Return the [x, y] coordinate for the center point of the cell that contains the specified text.  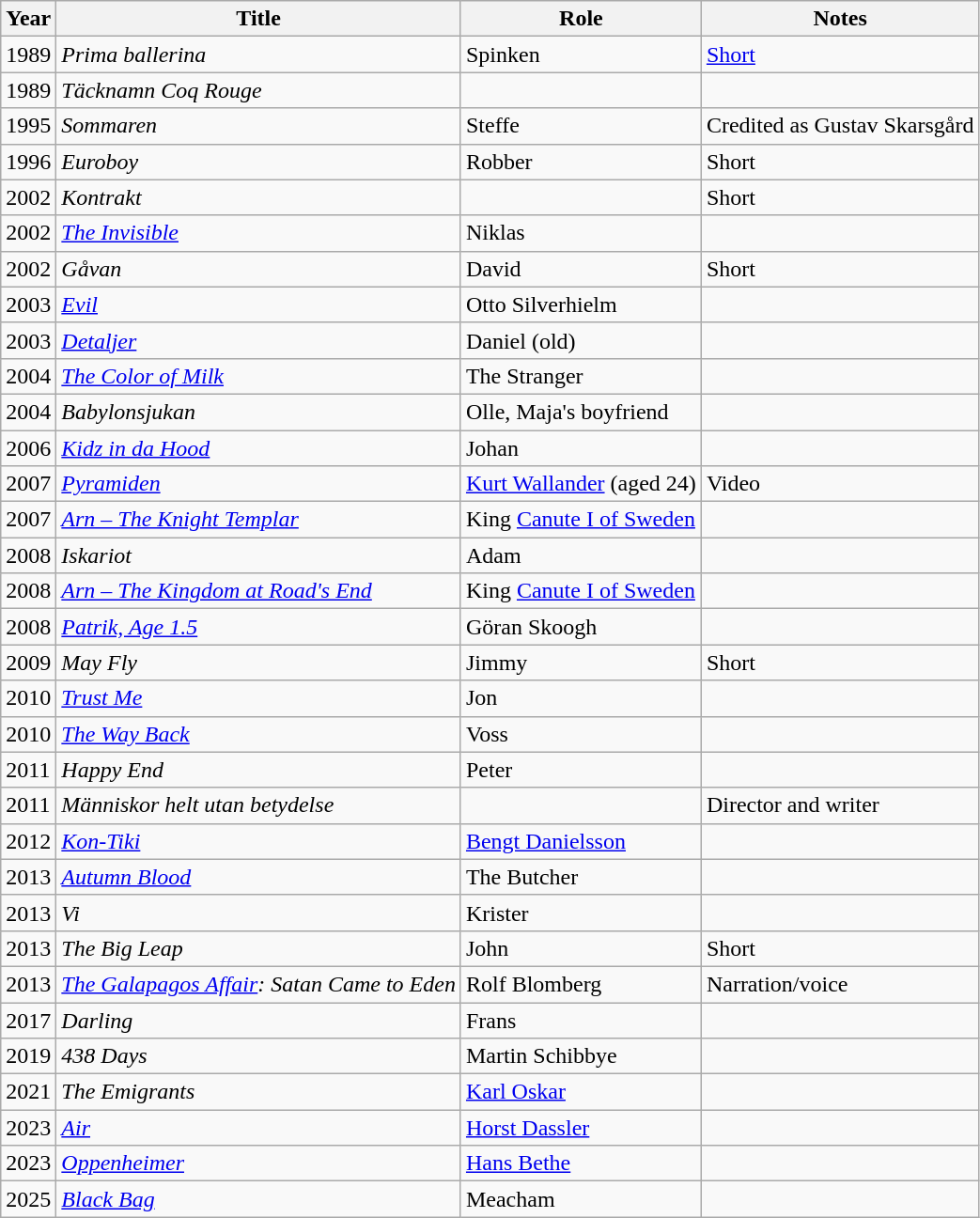
Människor helt utan betydelse [259, 805]
Göran Skoogh [581, 627]
Director and writer [840, 805]
Narration/voice [840, 984]
Kontrakt [259, 197]
The Galapagos Affair: Satan Came to Eden [259, 984]
Otto Silverhielm [581, 304]
Kon-Tiki [259, 841]
Daniel (old) [581, 340]
Darling [259, 1020]
438 Days [259, 1056]
1996 [28, 162]
Air [259, 1128]
Pyramiden [259, 484]
Evil [259, 304]
Babylonsjukan [259, 412]
Happy End [259, 770]
Kidz in da Hood [259, 448]
Rolf Blomberg [581, 984]
Steffe [581, 126]
Robber [581, 162]
The Big Leap [259, 948]
2006 [28, 448]
Prima ballerina [259, 55]
Arn – The Knight Templar [259, 520]
Video [840, 484]
Trust Me [259, 698]
Iskariot [259, 555]
Vi [259, 913]
Role [581, 19]
2009 [28, 663]
Kurt Wallander (aged 24) [581, 484]
Martin Schibbye [581, 1056]
Täcknamn Coq Rouge [259, 90]
Spinken [581, 55]
Frans [581, 1020]
2017 [28, 1020]
May Fly [259, 663]
Detaljer [259, 340]
The Stranger [581, 376]
Olle, Maja's boyfriend [581, 412]
Peter [581, 770]
2012 [28, 841]
The Invisible [259, 233]
Gåvan [259, 269]
Adam [581, 555]
Year [28, 19]
2025 [28, 1199]
Niklas [581, 233]
Credited as Gustav Skarsgård [840, 126]
Autumn Blood [259, 877]
2021 [28, 1092]
Oppenheimer [259, 1163]
John [581, 948]
Meacham [581, 1199]
Johan [581, 448]
The Way Back [259, 734]
Sommaren [259, 126]
Bengt Danielsson [581, 841]
Jon [581, 698]
Title [259, 19]
The Butcher [581, 877]
Notes [840, 19]
Hans Bethe [581, 1163]
Voss [581, 734]
1995 [28, 126]
The Emigrants [259, 1092]
Patrik, Age 1.5 [259, 627]
The Color of Milk [259, 376]
Black Bag [259, 1199]
Krister [581, 913]
David [581, 269]
Horst Dassler [581, 1128]
2019 [28, 1056]
Karl Oskar [581, 1092]
Euroboy [259, 162]
Jimmy [581, 663]
Arn – The Kingdom at Road's End [259, 591]
